Output the [X, Y] coordinate of the center of the cell containing the given text.  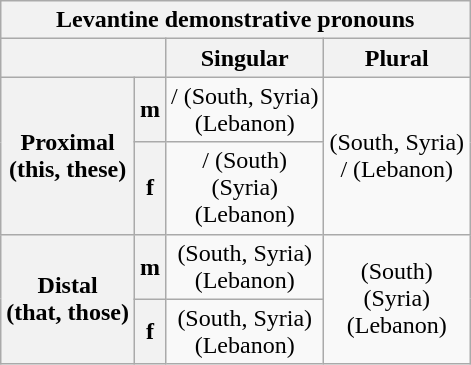
Singular [245, 58]
Proximal(this, these) [68, 156]
Levantine demonstrative pronouns [236, 20]
(South, Syria) / (Lebanon) [397, 156]
/ (South, Syria) (Lebanon) [245, 110]
Distal(that, those) [68, 299]
/ (South) (Syria) (Lebanon) [245, 188]
Plural [397, 58]
(South) (Syria) (Lebanon) [397, 299]
